Identify which cell holds the provided text, then report its (X, Y) central coordinate. 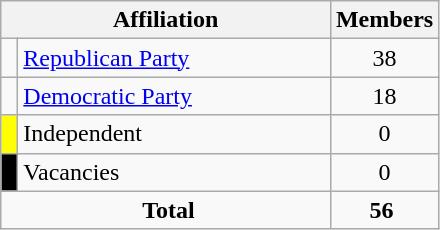
56 (384, 210)
18 (384, 96)
Democratic Party (174, 96)
Affiliation (166, 20)
Republican Party (174, 58)
Members (384, 20)
Independent (174, 134)
Vacancies (174, 172)
Total (166, 210)
38 (384, 58)
